For the text-containing cell, return its midpoint in [x, y] coordinate format. 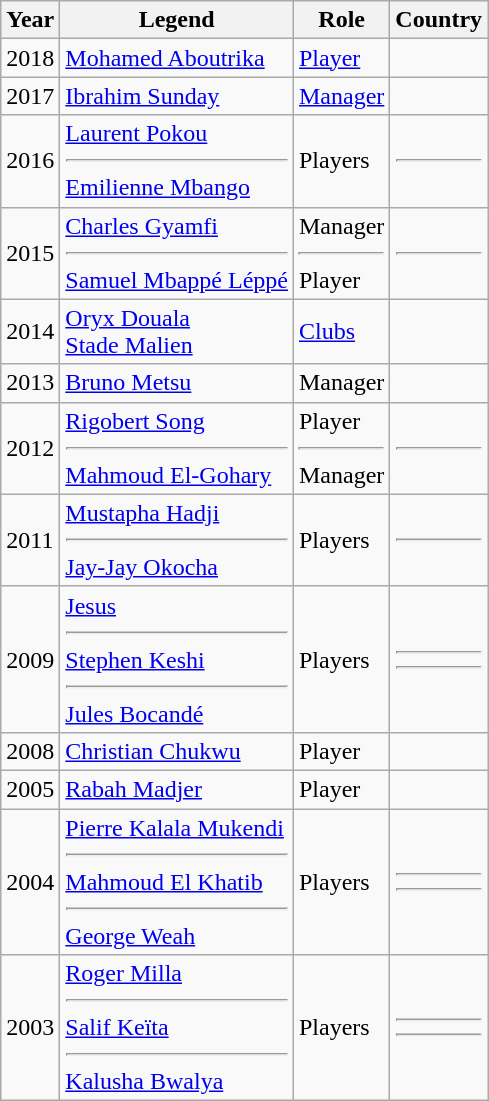
ManagerPlayer [341, 253]
Christian Chukwu [177, 751]
Laurent PokouEmilienne Mbango [177, 161]
2018 [30, 58]
Roger MillaSalif KeïtaKalusha Bwalya [177, 1028]
2015 [30, 253]
Ibrahim Sunday [177, 96]
Role [341, 20]
2011 [30, 540]
2009 [30, 659]
Country [439, 20]
Clubs [341, 332]
Rabah Madjer [177, 789]
Legend [177, 20]
JesusStephen KeshiJules Bocandé [177, 659]
2014 [30, 332]
Charles GyamfiSamuel Mbappé Léppé [177, 253]
Bruno Metsu [177, 383]
2012 [30, 448]
Oryx DoualaStade Malien [177, 332]
2004 [30, 881]
Pierre Kalala MukendiMahmoud El KhatibGeorge Weah [177, 881]
2013 [30, 383]
2017 [30, 96]
2005 [30, 789]
Mustapha HadjiJay-Jay Okocha [177, 540]
Mohamed Aboutrika [177, 58]
Rigobert SongMahmoud El-Gohary [177, 448]
Year [30, 20]
2016 [30, 161]
2008 [30, 751]
2003 [30, 1028]
PlayerManager [341, 448]
